Find where the given text appears and provide that cell's center as [X, Y] coordinate. 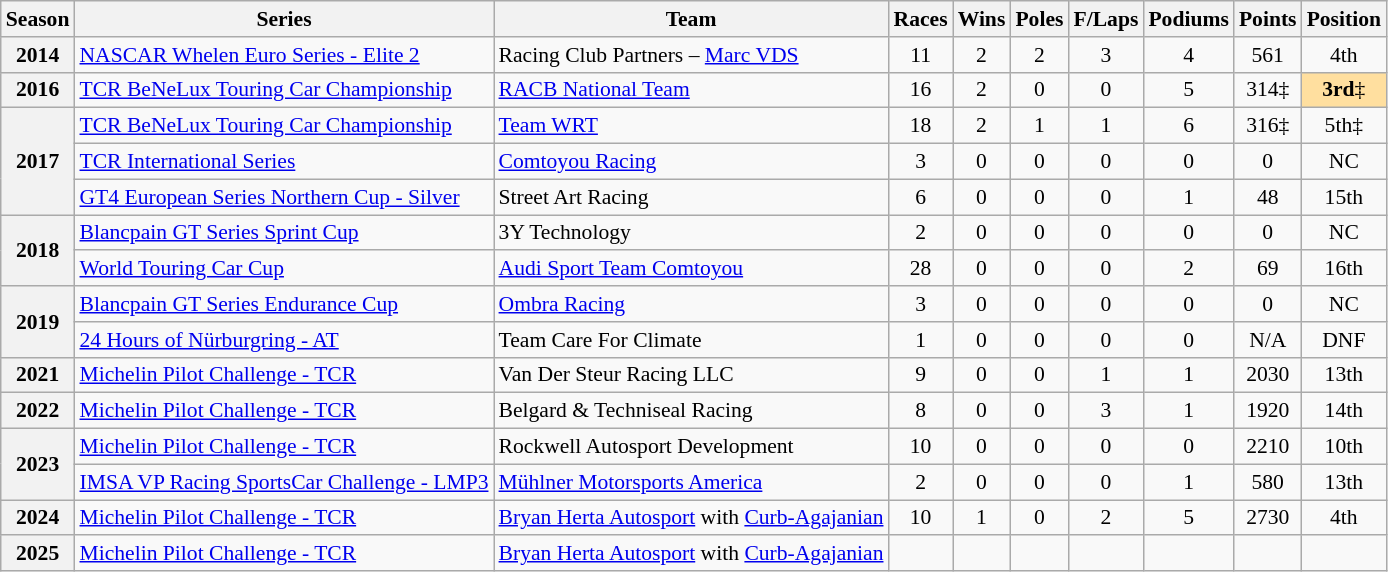
11 [921, 55]
2021 [38, 375]
14th [1344, 411]
Poles [1039, 19]
1920 [1268, 411]
Ombra Racing [692, 304]
69 [1268, 269]
2014 [38, 55]
World Touring Car Cup [284, 269]
2025 [38, 554]
3Y Technology [692, 233]
Van Der Steur Racing LLC [692, 375]
IMSA VP Racing SportsCar Challenge - LMP3 [284, 482]
24 Hours of Nürburgring - AT [284, 340]
16th [1344, 269]
2016 [38, 90]
Street Art Racing [692, 197]
Team WRT [692, 126]
GT4 European Series Northern Cup - Silver [284, 197]
3rd‡ [1344, 90]
Comtoyou Racing [692, 162]
Blancpain GT Series Endurance Cup [284, 304]
Rockwell Autosport Development [692, 447]
2030 [1268, 375]
2024 [38, 518]
4 [1188, 55]
Team Care For Climate [692, 340]
15th [1344, 197]
F/Laps [1106, 19]
NASCAR Whelen Euro Series - Elite 2 [284, 55]
Series [284, 19]
Belgard & Techniseal Racing [692, 411]
9 [921, 375]
Season [38, 19]
316‡ [1268, 126]
10th [1344, 447]
580 [1268, 482]
Races [921, 19]
Position [1344, 19]
561 [1268, 55]
2730 [1268, 518]
28 [921, 269]
18 [921, 126]
48 [1268, 197]
Podiums [1188, 19]
5th‡ [1344, 126]
Wins [982, 19]
N/A [1268, 340]
DNF [1344, 340]
Points [1268, 19]
8 [921, 411]
TCR International Series [284, 162]
RACB National Team [692, 90]
16 [921, 90]
Mühlner Motorsports America [692, 482]
2023 [38, 464]
2019 [38, 322]
2022 [38, 411]
Team [692, 19]
Blancpain GT Series Sprint Cup [284, 233]
2017 [38, 162]
Racing Club Partners – Marc VDS [692, 55]
2210 [1268, 447]
314‡ [1268, 90]
2018 [38, 250]
Audi Sport Team Comtoyou [692, 269]
